Pinpoint the cell where the given text exists, returning its [x, y] midpoint coordinate. 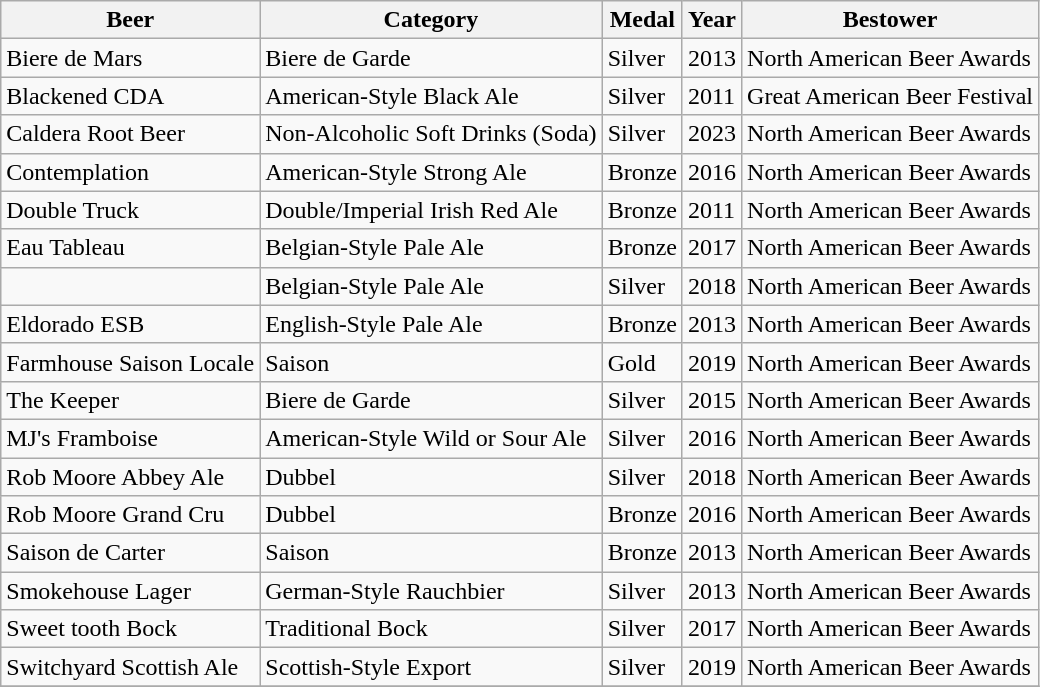
Switchyard Scottish Ale [130, 667]
Blackened CDA [130, 96]
Sweet tooth Bock [130, 629]
Scottish-Style Export [431, 667]
Rob Moore Abbey Ale [130, 477]
2023 [712, 134]
Beer [130, 20]
Caldera Root Beer [130, 134]
Farmhouse Saison Locale [130, 362]
Double/Imperial Irish Red Ale [431, 210]
American-Style Black Ale [431, 96]
Traditional Bock [431, 629]
Saison de Carter [130, 553]
2015 [712, 400]
Biere de Mars [130, 58]
The Keeper [130, 400]
Bestower [890, 20]
Category [431, 20]
American-Style Wild or Sour Ale [431, 438]
MJ's Framboise [130, 438]
Year [712, 20]
Double Truck [130, 210]
American-Style Strong Ale [431, 172]
Rob Moore Grand Cru [130, 515]
Gold [642, 362]
Great American Beer Festival [890, 96]
Medal [642, 20]
Smokehouse Lager [130, 591]
German-Style Rauchbier [431, 591]
English-Style Pale Ale [431, 324]
Non-Alcoholic Soft Drinks (Soda) [431, 134]
Eldorado ESB [130, 324]
Eau Tableau [130, 248]
Contemplation [130, 172]
